Output the [x, y] coordinate of the center of the cell containing the given text.  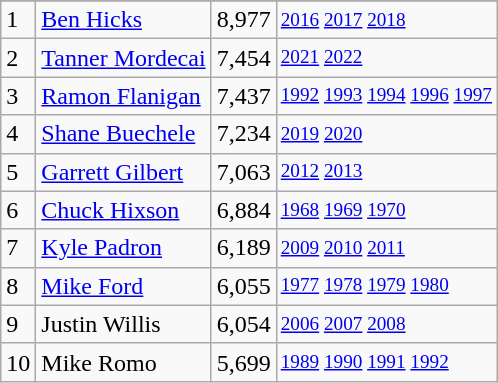
Mike Romo [124, 362]
10 [18, 362]
1968 1969 1970 [386, 210]
2016 2017 2018 [386, 20]
Ben Hicks [124, 20]
2021 2022 [386, 58]
1992 1993 1994 1996 1997 [386, 96]
1977 1978 1979 1980 [386, 286]
2006 2007 2008 [386, 324]
Tanner Mordecai [124, 58]
7 [18, 248]
7,063 [244, 172]
Shane Buechele [124, 134]
Ramon Flanigan [124, 96]
1 [18, 20]
8,977 [244, 20]
9 [18, 324]
7,234 [244, 134]
4 [18, 134]
7,454 [244, 58]
2009 2010 2011 [386, 248]
Garrett Gilbert [124, 172]
Mike Ford [124, 286]
8 [18, 286]
2012 2013 [386, 172]
7,437 [244, 96]
2 [18, 58]
Justin Willis [124, 324]
Chuck Hixson [124, 210]
6 [18, 210]
3 [18, 96]
1989 1990 1991 1992 [386, 362]
2019 2020 [386, 134]
Kyle Padron [124, 248]
6,189 [244, 248]
6,055 [244, 286]
5,699 [244, 362]
6,884 [244, 210]
6,054 [244, 324]
5 [18, 172]
